Provide the (x, y) coordinate of the cell's center where the given text is located.  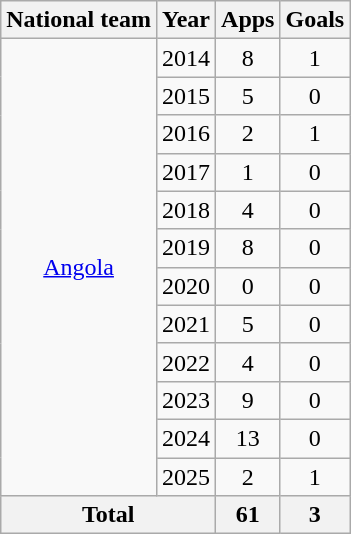
2021 (186, 324)
Year (186, 20)
2025 (186, 477)
Angola (79, 268)
3 (315, 515)
2023 (186, 400)
61 (248, 515)
13 (248, 438)
2018 (186, 210)
2024 (186, 438)
National team (79, 20)
2016 (186, 134)
2020 (186, 286)
9 (248, 400)
2019 (186, 248)
Goals (315, 20)
2015 (186, 96)
Total (108, 515)
2014 (186, 58)
Apps (248, 20)
2022 (186, 362)
2017 (186, 172)
